From the cell containing the given text, extract its center point as [X, Y] coordinate. 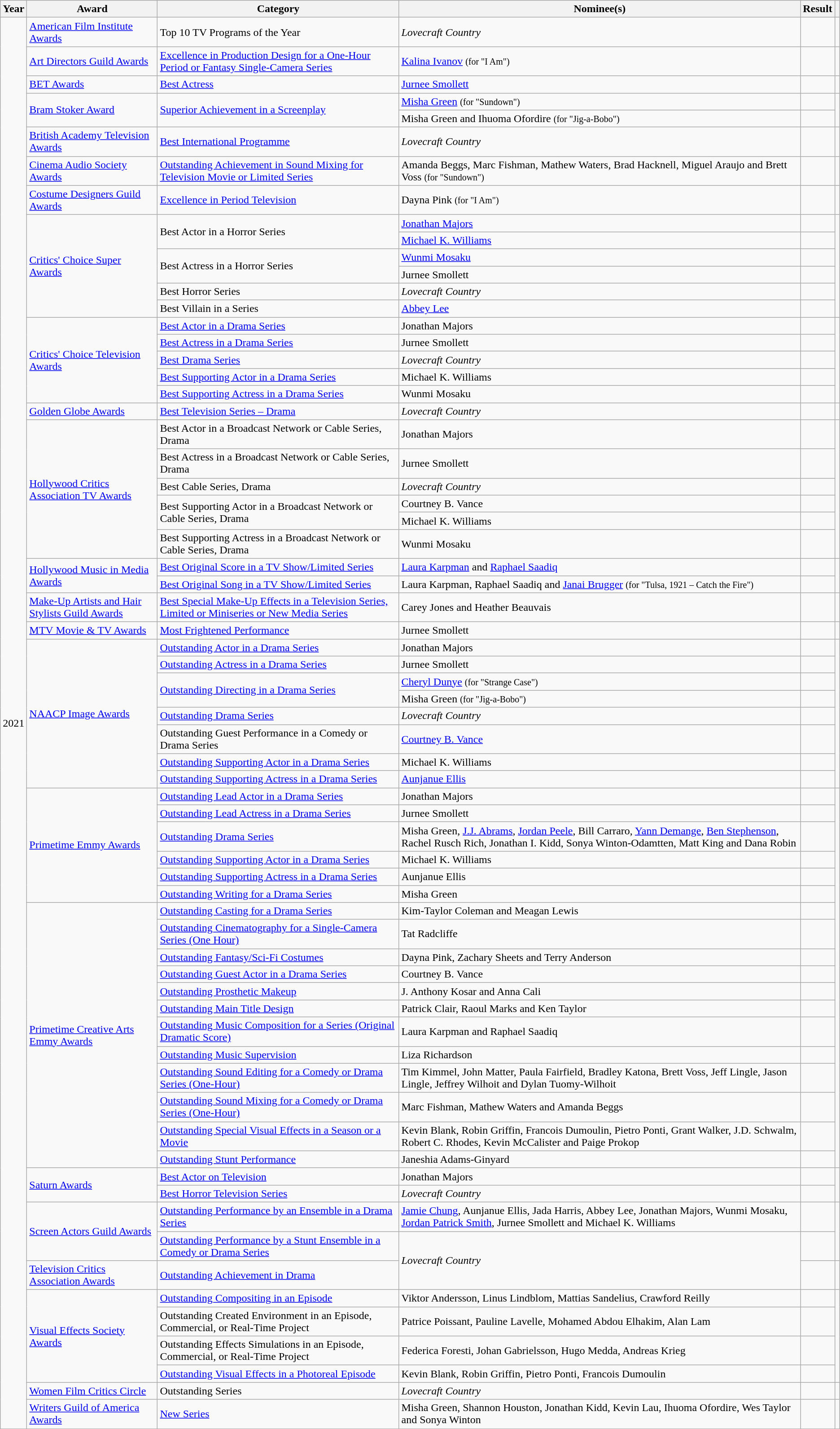
New Series [278, 1414]
Dayna Pink, Zachary Sheets and Terry Anderson [599, 957]
Misha Green [599, 894]
Nominee(s) [599, 9]
Superior Achievement in a Screenplay [278, 110]
Writers Guild of America Awards [92, 1414]
BET Awards [92, 84]
Best Original Score in a TV Show/Limited Series [278, 567]
American Film Institute Awards [92, 32]
Outstanding Actress in a Drama Series [278, 665]
Tim Kimmel, John Matter, Paula Fairfield, Bradley Katona, Brett Voss, Jeff Lingle, Jason Lingle, Jeffrey Wilhoit and Dylan Tuomy-Wilhoit [599, 1078]
Primetime Emmy Awards [92, 845]
Outstanding Writing for a Drama Series [278, 894]
Best Supporting Actor in a Drama Series [278, 377]
Best Supporting Actress in a Drama Series [278, 394]
Viktor Andersson, Linus Lindblom, Mattias Sandelius, Crawford Reilly [599, 1298]
Outstanding Achievement in Drama [278, 1276]
Best Actress in a Drama Series [278, 343]
Outstanding Music Supervision [278, 1055]
Best Special Make-Up Effects in a Television Series, Limited or Miniseries or New Media Series [278, 608]
Saturn Awards [92, 1185]
Outstanding Performance by a Stunt Ensemble in a Comedy or Drama Series [278, 1246]
Critics' Choice Television Awards [92, 360]
Misha Green, Shannon Houston, Jonathan Kidd, Kevin Lau, Ihuoma Ofordire, Wes Taylor and Sonya Winton [599, 1414]
Outstanding Effects Simulations in an Episode, Commercial, or Real-Time Project [278, 1351]
Outstanding Achievement in Sound Mixing for Television Movie or Limited Series [278, 171]
Award [92, 9]
Outstanding Compositing in an Episode [278, 1298]
Carey Jones and Heather Beauvais [599, 608]
J. Anthony Kosar and Anna Cali [599, 991]
Laura Karpman, Raphael Saadiq and Janai Brugger (for "Tulsa, 1921 – Catch the Fire") [599, 584]
Marc Fishman, Mathew Waters and Amanda Beggs [599, 1107]
Best Television Series – Drama [278, 411]
Best Actress in a Horror Series [278, 266]
Best Horror Television Series [278, 1193]
Liza Richardson [599, 1055]
Critics' Choice Super Awards [92, 266]
Excellence in Production Design for a One-Hour Period or Fantasy Single-Camera Series [278, 61]
Abbey Lee [599, 309]
Women Film Critics Circle [92, 1391]
Outstanding Prosthetic Makeup [278, 991]
Patrick Clair, Raoul Marks and Ken Taylor [599, 1008]
Outstanding Performance by an Ensemble in a Drama Series [278, 1216]
Best Horror Series [278, 292]
Result [818, 9]
Outstanding Visual Effects in a Photoreal Episode [278, 1374]
Golden Globe Awards [92, 411]
Outstanding Music Composition for a Series (Original Dramatic Score) [278, 1031]
Best Cable Series, Drama [278, 487]
Outstanding Lead Actress in a Drama Series [278, 813]
Janeshia Adams-Ginyard [599, 1159]
Outstanding Sound Mixing for a Comedy or Drama Series (One-Hour) [278, 1107]
Misha Green (for "Sundown") [599, 101]
Outstanding Created Environment in an Episode, Commercial, or Real-Time Project [278, 1321]
Screen Actors Guild Awards [92, 1231]
Outstanding Cinematography for a Single-Camera Series (One Hour) [278, 934]
Best Actor in a Drama Series [278, 326]
Bram Stoker Award [92, 110]
Costume Designers Guild Awards [92, 200]
Best Drama Series [278, 360]
Excellence in Period Television [278, 200]
Cinema Audio Society Awards [92, 171]
Best Villain in a Series [278, 309]
Art Directors Guild Awards [92, 61]
Top 10 TV Programs of the Year [278, 32]
Primetime Creative Arts Emmy Awards [92, 1035]
Outstanding Directing in a Drama Series [278, 690]
Jamie Chung, Aunjanue Ellis, Jada Harris, Abbey Lee, Jonathan Majors, Wunmi Mosaku, Jordan Patrick Smith, Jurnee Smollett and Michael K. Williams [599, 1216]
Outstanding Stunt Performance [278, 1159]
Category [278, 9]
Best Actress [278, 84]
Hollywood Music in Media Awards [92, 575]
Best Actress in a Broadcast Network or Cable Series, Drama [278, 463]
Most Frightened Performance [278, 631]
Misha Green and Ihuoma Ofordire (for "Jig-a-Bobo") [599, 118]
Patrice Poissant, Pauline Lavelle, Mohamed Abdou Elhakim, Alan Lam [599, 1321]
2021 [13, 723]
Kevin Blank, Robin Griffin, Pietro Ponti, Francois Dumoulin [599, 1374]
Television Critics Association Awards [92, 1276]
Outstanding Fantasy/Sci-Fi Costumes [278, 957]
NAACP Image Awards [92, 714]
Outstanding Series [278, 1391]
Cheryl Dunye (for "Strange Case") [599, 682]
British Academy Television Awards [92, 142]
Outstanding Main Title Design [278, 1008]
Best Actor in a Broadcast Network or Cable Series, Drama [278, 434]
Make-Up Artists and Hair Stylists Guild Awards [92, 608]
Best Actor on Television [278, 1176]
Best International Programme [278, 142]
Outstanding Guest Performance in a Comedy or Drama Series [278, 739]
Dayna Pink (for "I Am") [599, 200]
Hollywood Critics Association TV Awards [92, 489]
Federica Foresti, Johan Gabrielsson, Hugo Medda, Andreas Krieg [599, 1351]
Outstanding Actor in a Drama Series [278, 648]
Misha Green (for "Jig-a-Bobo") [599, 699]
Visual Effects Society Awards [92, 1336]
Outstanding Special Visual Effects in a Season or a Movie [278, 1136]
Outstanding Guest Actor in a Drama Series [278, 974]
Best Supporting Actor in a Broadcast Network or Cable Series, Drama [278, 512]
Amanda Beggs, Marc Fishman, Mathew Waters, Brad Hacknell, Miguel Araujo and Brett Voss (for "Sundown") [599, 171]
Kalina Ivanov (for "I Am") [599, 61]
Best Original Song in a TV Show/Limited Series [278, 584]
Tat Radcliffe [599, 934]
Outstanding Lead Actor in a Drama Series [278, 796]
MTV Movie & TV Awards [92, 631]
Outstanding Casting for a Drama Series [278, 911]
Best Supporting Actress in a Broadcast Network or Cable Series, Drama [278, 544]
Best Actor in a Horror Series [278, 232]
Year [13, 9]
Outstanding Sound Editing for a Comedy or Drama Series (One-Hour) [278, 1078]
Kevin Blank, Robin Griffin, Francois Dumoulin, Pietro Ponti, Grant Walker, J.D. Schwalm, Robert C. Rhodes, Kevin McCalister and Paige Prokop [599, 1136]
Kim-Taylor Coleman and Meagan Lewis [599, 911]
